Find where the given text appears and provide that cell's center as (x, y) coordinate. 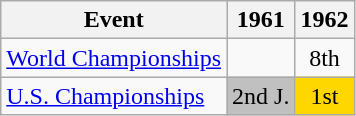
World Championships (114, 58)
1961 (261, 20)
8th (324, 58)
1st (324, 96)
U.S. Championships (114, 96)
1962 (324, 20)
2nd J. (261, 96)
Event (114, 20)
